Capture the cell that displays the provided text and extract its [X, Y] central coordinate. 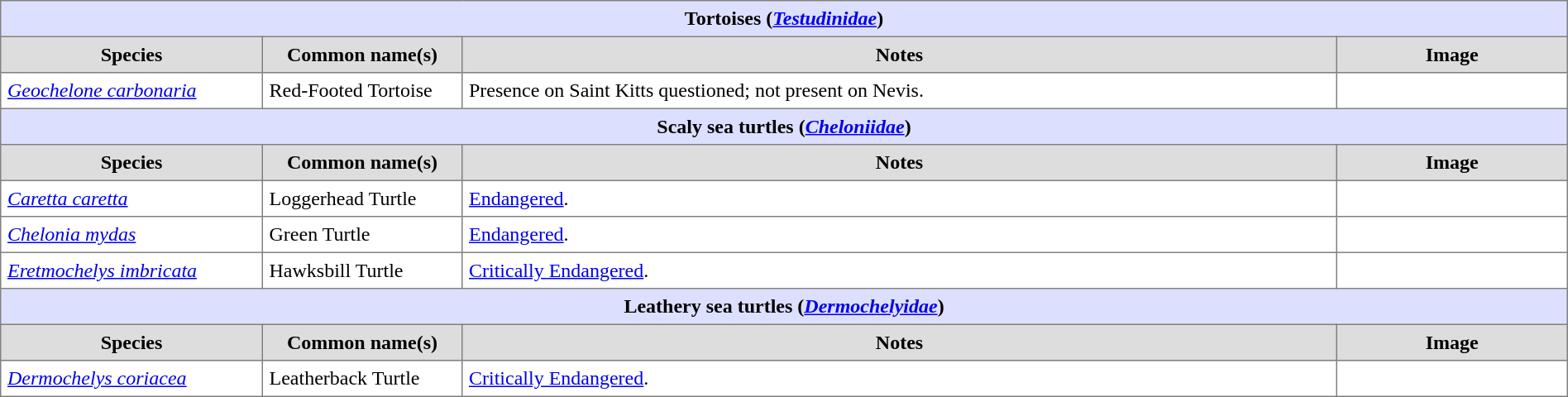
Green Turtle [362, 235]
Chelonia mydas [131, 235]
Caretta caretta [131, 198]
Red-Footed Tortoise [362, 91]
Leathery sea turtles (Dermochelyidae) [784, 307]
Scaly sea turtles (Cheloniidae) [784, 127]
Eretmochelys imbricata [131, 270]
Tortoises (Testudinidae) [784, 19]
Loggerhead Turtle [362, 198]
Presence on Saint Kitts questioned; not present on Nevis. [900, 91]
Leatherback Turtle [362, 379]
Geochelone carbonaria [131, 91]
Dermochelys coriacea [131, 379]
Hawksbill Turtle [362, 270]
